Scan for the cell matching the given text and deliver its (x, y) coordinate at center. 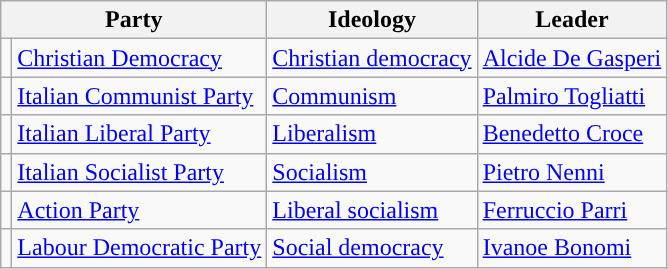
Liberal socialism (372, 210)
Ideology (372, 20)
Ivanoe Bonomi (572, 248)
Palmiro Togliatti (572, 96)
Italian Liberal Party (140, 134)
Italian Socialist Party (140, 172)
Socialism (372, 172)
Party (134, 20)
Leader (572, 20)
Alcide De Gasperi (572, 58)
Liberalism (372, 134)
Pietro Nenni (572, 172)
Italian Communist Party (140, 96)
Christian Democracy (140, 58)
Action Party (140, 210)
Communism (372, 96)
Benedetto Croce (572, 134)
Ferruccio Parri (572, 210)
Christian democracy (372, 58)
Social democracy (372, 248)
Labour Democratic Party (140, 248)
